Output the [X, Y] coordinate of the center of the cell containing the given text.  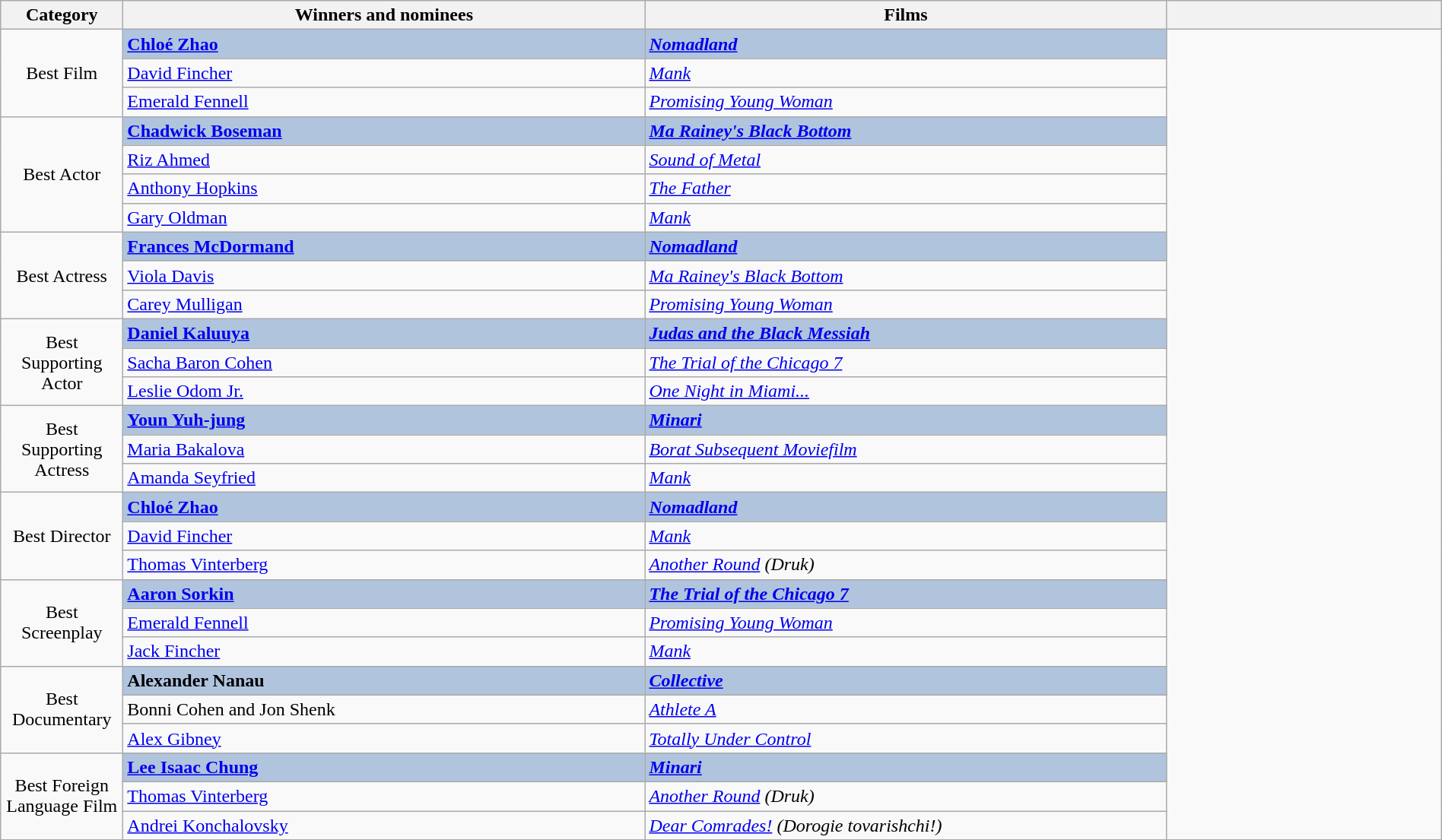
Films [906, 15]
Gary Oldman [384, 217]
One Night in Miami... [906, 391]
Leslie Odom Jr. [384, 391]
The Father [906, 189]
Category [62, 15]
Best Supporting Actress [62, 449]
Alexander Nanau [384, 680]
Youn Yuh-jung [384, 420]
Riz Ahmed [384, 160]
Dear Comrades! (Dorogie tovarishchi!) [906, 825]
Winners and nominees [384, 15]
Athlete A [906, 709]
Anthony Hopkins [384, 189]
Best Screenplay [62, 623]
Totally Under Control [906, 738]
Best Director [62, 536]
Sound of Metal [906, 160]
Best Documentary [62, 709]
Frances McDormand [384, 246]
Best Actor [62, 174]
Viola Davis [384, 275]
Jack Fincher [384, 651]
Best Foreign Language Film [62, 796]
Andrei Konchalovsky [384, 825]
Borat Subsequent Moviefilm [906, 449]
Best Supporting Actor [62, 362]
Carey Mulligan [384, 304]
Bonni Cohen and Jon Shenk [384, 709]
Alex Gibney [384, 738]
Sacha Baron Cohen [384, 363]
Best Actress [62, 275]
Aaron Sorkin [384, 594]
Daniel Kaluuya [384, 333]
Best Film [62, 73]
Judas and the Black Messiah [906, 333]
Chadwick Boseman [384, 131]
Collective [906, 680]
Amanda Seyfried [384, 478]
Maria Bakalova [384, 449]
Lee Isaac Chung [384, 767]
